Detect which cell encompasses the target text, then output its [x, y] center coordinate. 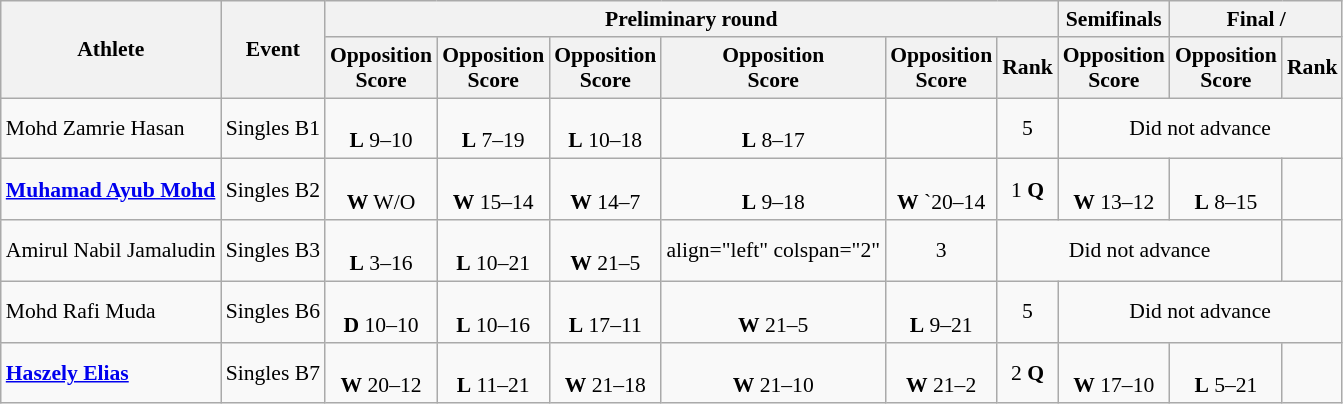
Semifinals [1114, 19]
Singles B2 [273, 190]
Singles B3 [273, 250]
W 15–14 [493, 190]
W 21–2 [941, 372]
L 9–18 [773, 190]
L 7–19 [493, 128]
D 10–10 [381, 312]
L 8–17 [773, 128]
Mohd Zamrie Hasan [111, 128]
L 3–16 [381, 250]
Athlete [111, 50]
Haszely Elias [111, 372]
Amirul Nabil Jamaludin [111, 250]
2 Q [1028, 372]
L 9–21 [941, 312]
Singles B6 [273, 312]
Singles B7 [273, 372]
L 9–10 [381, 128]
L 5–21 [1226, 372]
W `20–14 [941, 190]
Preliminary round [692, 19]
W 13–12 [1114, 190]
W 21–18 [605, 372]
1 Q [1028, 190]
Final / [1256, 19]
Mohd Rafi Muda [111, 312]
3 [941, 250]
L 11–21 [493, 372]
W W/O [381, 190]
Muhamad Ayub Mohd [111, 190]
L 10–21 [493, 250]
Event [273, 50]
W 14–7 [605, 190]
L 10–18 [605, 128]
align="left" colspan="2" [773, 250]
W 21–10 [773, 372]
Singles B1 [273, 128]
W 17–10 [1114, 372]
L 10–16 [493, 312]
L 8–15 [1226, 190]
W 20–12 [381, 372]
L 17–11 [605, 312]
